Determine the [X, Y] coordinate at the center of the cell enclosing the given text.  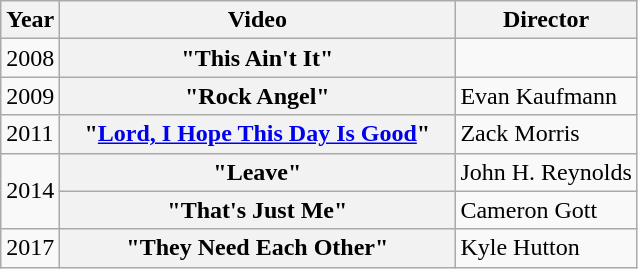
Zack Morris [546, 134]
2008 [30, 58]
Kyle Hutton [546, 248]
Video [258, 20]
Cameron Gott [546, 210]
"That's Just Me" [258, 210]
"This Ain't It" [258, 58]
"Lord, I Hope This Day Is Good" [258, 134]
Year [30, 20]
2011 [30, 134]
"Rock Angel" [258, 96]
Evan Kaufmann [546, 96]
2014 [30, 191]
John H. Reynolds [546, 172]
Director [546, 20]
"Leave" [258, 172]
"They Need Each Other" [258, 248]
2009 [30, 96]
2017 [30, 248]
